Capture the cell that displays the provided text and extract its [x, y] central coordinate. 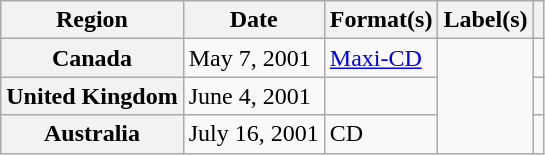
Australia [92, 134]
Canada [92, 58]
Format(s) [381, 20]
May 7, 2001 [254, 58]
Region [92, 20]
United Kingdom [92, 96]
June 4, 2001 [254, 96]
Label(s) [486, 20]
Date [254, 20]
July 16, 2001 [254, 134]
Maxi-CD [381, 58]
CD [381, 134]
